From the cell containing the given text, extract its center point as (x, y) coordinate. 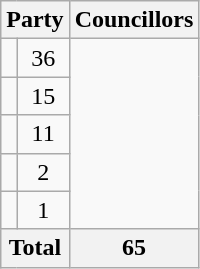
36 (43, 58)
1 (43, 210)
Total (35, 248)
2 (43, 172)
15 (43, 96)
Party (35, 20)
Councillors (134, 20)
11 (43, 134)
65 (134, 248)
